Identify which cell holds the provided text, then report its [x, y] central coordinate. 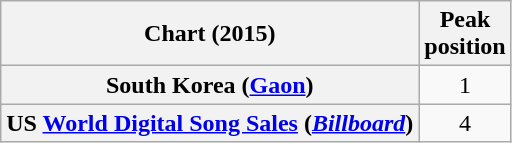
US World Digital Song Sales (Billboard) [210, 123]
4 [465, 123]
South Korea (Gaon) [210, 85]
Chart (2015) [210, 34]
1 [465, 85]
Peakposition [465, 34]
